Determine the [X, Y] coordinate at the center of the cell enclosing the given text.  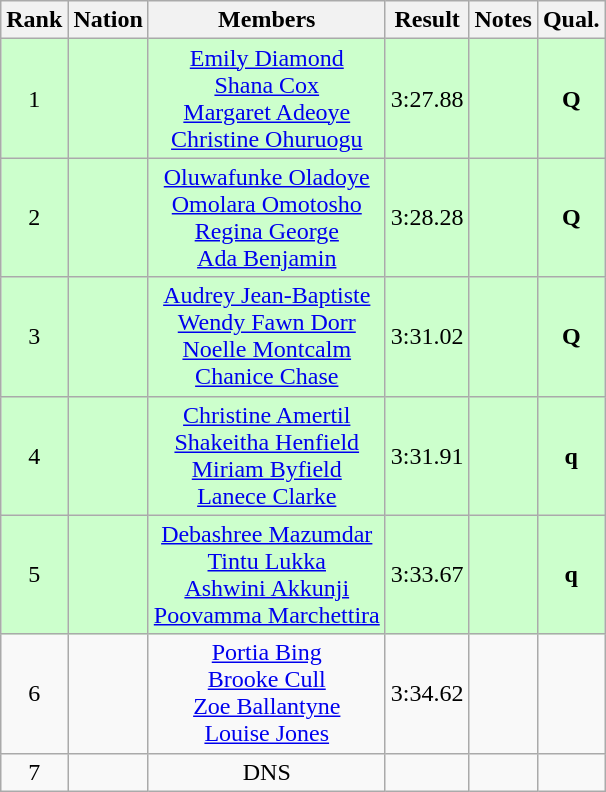
3:33.67 [427, 574]
Audrey Jean-BaptisteWendy Fawn DorrNoelle MontcalmChanice Chase [266, 336]
Qual. [571, 20]
3:28.28 [427, 218]
1 [34, 98]
2 [34, 218]
3:34.62 [427, 694]
3 [34, 336]
3:31.91 [427, 456]
7 [34, 772]
Debashree MazumdarTintu LukkaAshwini AkkunjiPoovamma Marchettira [266, 574]
Rank [34, 20]
DNS [266, 772]
5 [34, 574]
Notes [503, 20]
Members [266, 20]
Emily DiamondShana CoxMargaret AdeoyeChristine Ohuruogu [266, 98]
Oluwafunke OladoyeOmolara OmotoshoRegina GeorgeAda Benjamin [266, 218]
Portia BingBrooke CullZoe BallantyneLouise Jones [266, 694]
Result [427, 20]
3:31.02 [427, 336]
6 [34, 694]
4 [34, 456]
3:27.88 [427, 98]
Nation [108, 20]
Christine AmertilShakeitha HenfieldMiriam ByfieldLanece Clarke [266, 456]
